Identify which cell holds the provided text, then report its (X, Y) central coordinate. 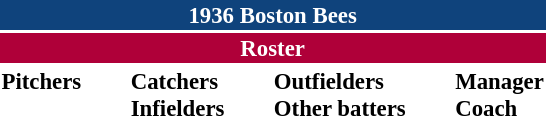
1936 Boston Bees (272, 15)
Roster (272, 48)
